Provide the [X, Y] coordinate of the cell's center where the given text is located.  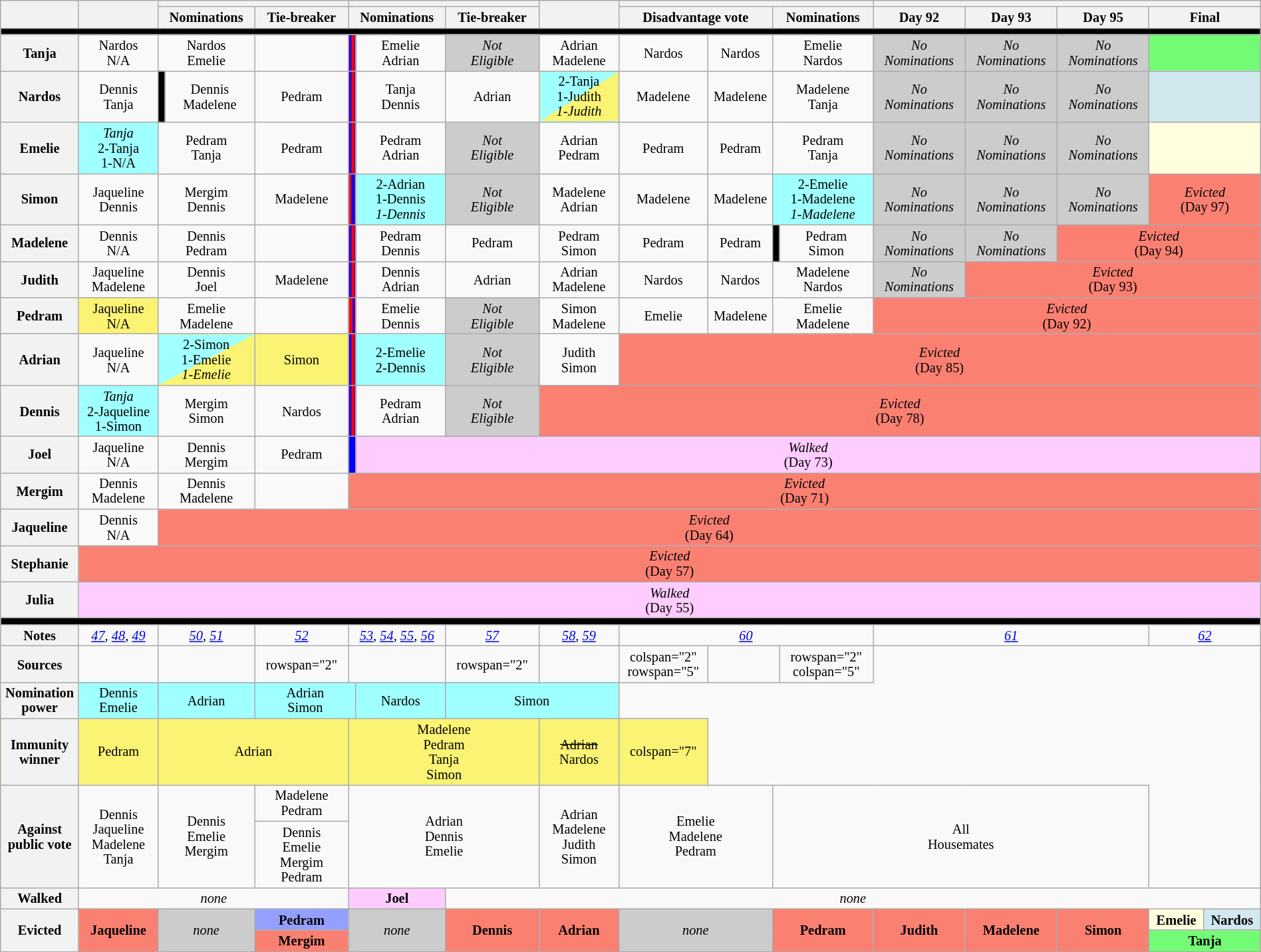
JaquelineDennis [118, 199]
Day 92 [919, 17]
Evicted(Day 85) [939, 359]
2-Adrian1-Dennis1-Dennis [400, 199]
DennisJoel [206, 279]
Final [1205, 17]
Evicted(Day 57) [669, 564]
DennisPedram [206, 243]
colspan="2" rowspan="5" [664, 663]
Day 93 [1011, 17]
60 [746, 635]
Walked(Day 55) [669, 600]
MadelenePedramTanjaSimon [444, 752]
Evicted(Day 93) [1113, 279]
DennisJaquelineMadeleneTanja [118, 836]
SimonMadelene [579, 315]
AdrianDennisEmelie [444, 836]
Walked(Day 73) [808, 455]
Evicted [40, 930]
2-Emelie2-Dennis [400, 359]
Evicted(Day 64) [710, 528]
2-Tanja1-Judith1-Judith [579, 96]
Againstpublic vote [40, 836]
MadeleneAdrian [579, 199]
52 [302, 635]
DennisEmelie [118, 701]
50, 51 [206, 635]
Immunitywinner [40, 752]
EmelieDennis [400, 315]
Evicted(Day 94) [1159, 243]
DennisEmelieMergimPedram [302, 854]
Disadvantage vote [696, 17]
Evicted(Day 97) [1205, 199]
colspan="7" [664, 752]
2-Emelie1-Madelene1-Madelene [823, 199]
58, 59 [579, 635]
47, 48, 49 [118, 635]
53, 54, 55, 56 [396, 635]
Evicted(Day 92) [1067, 315]
61 [1011, 635]
57 [492, 635]
AdrianNardos [579, 752]
AllHousemates [961, 836]
Tanja2-Tanja1-N/A [118, 148]
2-Simon1-Emelie1-Emelie [206, 359]
Evicted(Day 78) [900, 411]
NardosN/A [118, 53]
EmelieMadelenePedram [696, 836]
Day 95 [1103, 17]
Sources [40, 663]
MergimSimon [206, 411]
MadeleneNardos [823, 279]
PedramDennis [400, 243]
AdrianPedram [579, 148]
DennisMergim [206, 455]
DennisEmelieMergim [206, 836]
Stephanie [40, 564]
62 [1205, 635]
rowspan="2" colspan="5" [826, 663]
MadeleneTanja [823, 96]
Tanja2-Jaqueline1-Simon [118, 411]
DennisAdrian [400, 279]
MadelenePedram [302, 803]
EmelieAdrian [400, 53]
Walked [40, 898]
JudithSimon [579, 359]
DennisTanja [118, 96]
AdrianMadeleneJudithSimon [579, 836]
JaquelineMadelene [118, 279]
Notes [40, 635]
AdrianSimon [305, 701]
Julia [40, 600]
TanjaDennis [400, 96]
Evicted(Day 71) [805, 491]
MergimDennis [206, 199]
NardosEmelie [206, 53]
Nominationpower [40, 701]
EmelieNardos [823, 53]
